Extract the [x, y] coordinate from the center of the cell holding the provided text.  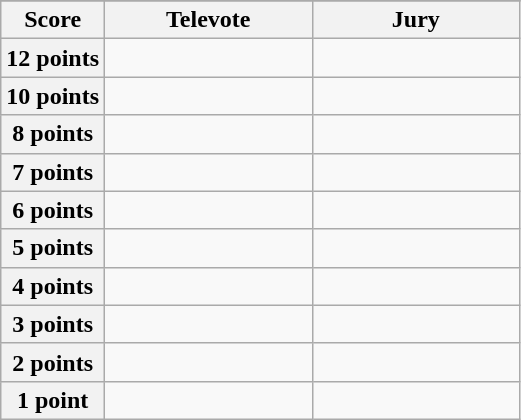
3 points [53, 324]
5 points [53, 248]
Jury [416, 20]
10 points [53, 96]
12 points [53, 58]
Score [53, 20]
6 points [53, 210]
8 points [53, 134]
Televote [209, 20]
7 points [53, 172]
2 points [53, 362]
1 point [53, 400]
4 points [53, 286]
